Output the (X, Y) coordinate of the center of the cell containing the given text.  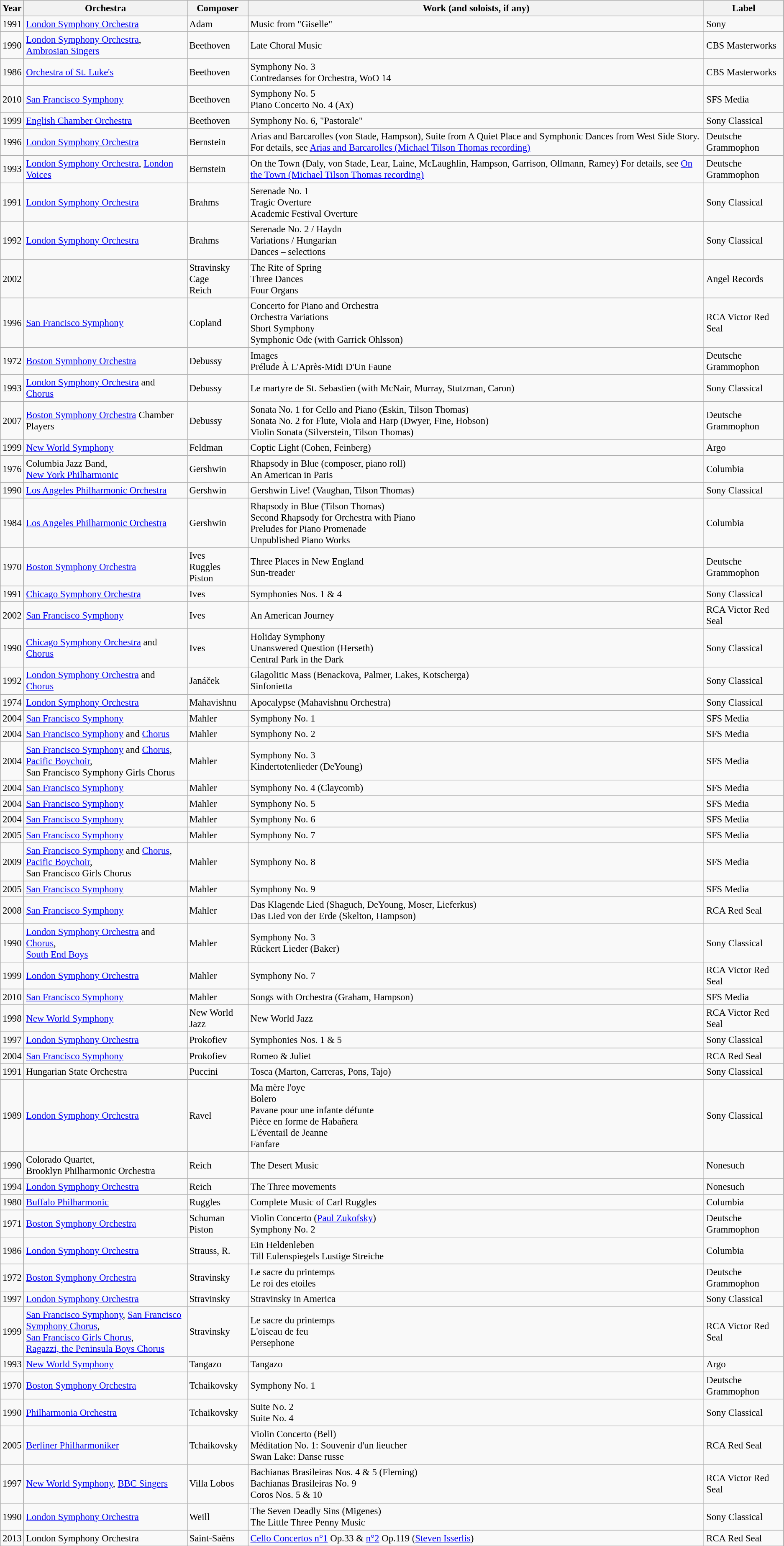
San Francisco Symphony and Chorus,Pacific Boychoir,San Francisco Symphony Girls Chorus (105, 761)
StravinskyCageReich (218, 279)
Adam (218, 24)
Stravinsky in America (476, 1299)
London Symphony Orchestra, London Voices (105, 169)
Philharmonia Orchestra (105, 1413)
Puccini (218, 1071)
2013 (12, 1538)
Late Choral Music (476, 45)
1980 (12, 1202)
Le martyre de St. Sebastien (with McNair, Murray, Stutzman, Caron) (476, 388)
Serenade No. 2 / HaydnVariations / HungarianDances – selections (476, 240)
Villa Lobos (218, 1484)
2008 (12, 911)
Songs with Orchestra (Graham, Hampson) (476, 997)
1998 (12, 1019)
Complete Music of Carl Ruggles (476, 1202)
Romeo & Juliet (476, 1056)
Rhapsody in Blue (composer, piano roll)An American in Paris (476, 469)
Glagolitic Mass (Benackova, Palmer, Lakes, Kotscherga)Sinfonietta (476, 681)
Feldman (218, 448)
Holiday SymphonyUnanswered Question (Herseth)Central Park in the Dark (476, 648)
Angel Records (744, 279)
Label (744, 8)
Boston Symphony Orchestra Chamber Players (105, 421)
Le sacre du printempsLe roi des etoiles (476, 1277)
Violin Concerto (Paul Zukofsky)Symphony No. 2 (476, 1224)
SchumanPiston (218, 1224)
2009 (12, 862)
Symphony No. 2 (476, 734)
An American Journey (476, 615)
Symphony No. 8 (476, 862)
Work (and soloists, if any) (476, 8)
Symphony No. 3 Rückert Lieder (Baker) (476, 943)
Serenade No. 1Tragic OvertureAcademic Festival Overture (476, 202)
Symphony No. 3Kindertotenlieder (DeYoung) (476, 761)
Symphony No. 6, "Pastorale" (476, 121)
Columbia Jazz Band,New York Philharmonic (105, 469)
IvesRugglesPiston (218, 567)
Mahavishnu (218, 702)
Coptic Light (Cohen, Feinberg) (476, 448)
Concerto for Piano and OrchestraOrchestra VariationsShort SymphonySymphonic Ode (with Garrick Ohlsson) (476, 322)
Music from "Giselle" (476, 24)
Chicago Symphony Orchestra (105, 594)
Ruggles (218, 1202)
Cello Concertos n°1 Op.33 & n°2 Op.119 (Steven Isserlis) (476, 1538)
The Seven Deadly Sins (Migenes)The Little Three Penny Music (476, 1517)
Orchestra (105, 8)
The Rite of Spring Three DancesFour Organs (476, 279)
1971 (12, 1224)
Suite No. 2Suite No. 4 (476, 1413)
San Francisco Symphony and Chorus (105, 734)
Janáček (218, 681)
Weill (218, 1517)
Violin Concerto (Bell)Méditation No. 1: Souvenir d'un lieucherSwan Lake: Danse russe (476, 1446)
Ein HeldenlebenTill Eulenspiegels Lustige Streiche (476, 1251)
English Chamber Orchestra (105, 121)
The Desert Music (476, 1165)
Symphony No. 5 (476, 804)
Symphonies Nos. 1 & 4 (476, 594)
San Francisco Symphony, San Francisco Symphony Chorus, San Francisco Girls Chorus, Ragazzi, the Peninsula Boys Chorus (105, 1332)
Sony (744, 24)
Le sacre du printempsL'oiseau de feuPersephone (476, 1332)
Symphonies Nos. 1 & 5 (476, 1040)
Copland (218, 322)
New World Symphony, BBC Singers (105, 1484)
Symphony No. 4 (Claycomb) (476, 788)
Gershwin Live! (Vaughan, Tilson Thomas) (476, 491)
The Three movements (476, 1186)
Year (12, 8)
Three Places in New EnglandSun-treader (476, 567)
1989 (12, 1116)
1976 (12, 469)
1974 (12, 702)
Symphony No. 9 (476, 889)
Orchestra of St. Luke's (105, 73)
Chicago Symphony Orchestra and Chorus (105, 648)
Composer (218, 8)
Saint-Saëns (218, 1538)
London Symphony Orchestra and Chorus, South End Boys (105, 943)
San Francisco Symphony and Chorus, Pacific Boychoir, San Francisco Girls Chorus (105, 862)
Ma mère l'oyeBoleroPavane pour une infante défuntePièce en forme de HabañeraL'éventail de JeanneFanfare (476, 1116)
Das Klagende Lied (Shaguch, DeYoung, Moser, Lieferkus)Das Lied von der Erde (Skelton, Hampson) (476, 911)
1994 (12, 1186)
2007 (12, 421)
ImagesPrélude À L'Après-Midi D'Un Faune (476, 361)
Apocalypse (Mahavishnu Orchestra) (476, 702)
1984 (12, 523)
London Symphony Orchestra, Ambrosian Singers (105, 45)
Rhapsody in Blue (Tilson Thomas)Second Rhapsody for Orchestra with Piano Preludes for Piano PromenadeUnpublished Piano Works (476, 523)
Hungarian State Orchestra (105, 1071)
Symphony No. 5 Piano Concerto No. 4 (Ax) (476, 100)
Symphony No. 3 Contredanses for Orchestra, WoO 14 (476, 73)
Symphony No. 6 (476, 819)
Colorado Quartet, Brooklyn Philharmonic Orchestra (105, 1165)
Ravel (218, 1116)
Buffalo Philharmonic (105, 1202)
Berliner Philharmoniker (105, 1446)
Bachianas Brasileiras Nos. 4 & 5 (Fleming)Bachianas Brasileiras No. 9Coros Nos. 5 & 10 (476, 1484)
Tosca (Marton, Carreras, Pons, Tajo) (476, 1071)
Strauss, R. (218, 1251)
